Return the [x, y] coordinate for the center point of the cell that contains the specified text.  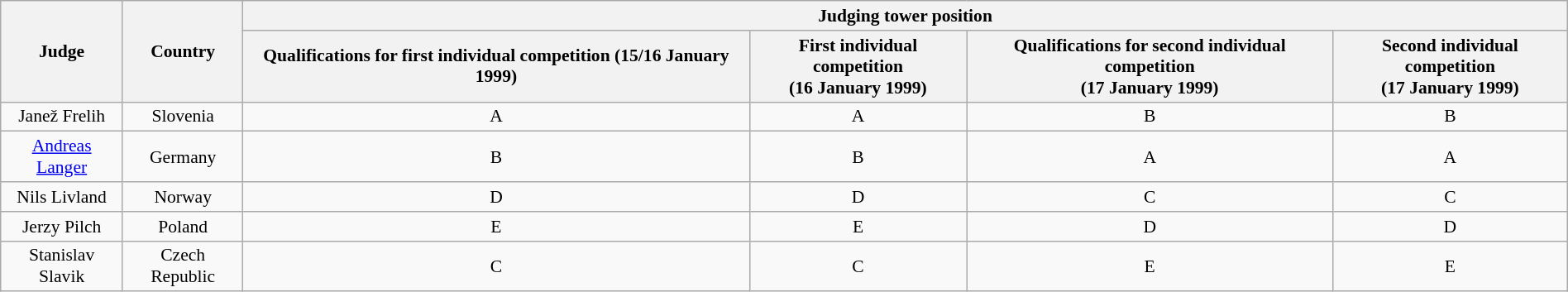
Qualifications for second individual competition(17 January 1999) [1150, 66]
Second individual competition(17 January 1999) [1451, 66]
Judge [62, 51]
Qualifications for first individual competition (15/16 January 1999) [496, 66]
Nils Livland [62, 197]
Judging tower position [905, 16]
Andreas Langer [62, 157]
Country [182, 51]
Germany [182, 157]
Poland [182, 227]
Slovenia [182, 117]
Stanislav Slavik [62, 266]
Czech Republic [182, 266]
Norway [182, 197]
Jerzy Pilch [62, 227]
First individual competition(16 January 1999) [858, 66]
Janež Frelih [62, 117]
